Scan for the cell matching the given text and deliver its (X, Y) coordinate at center. 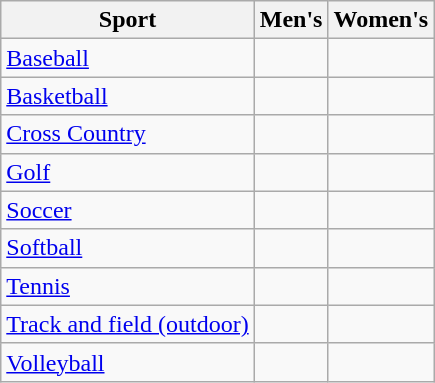
Soccer (128, 210)
Cross Country (128, 134)
Volleyball (128, 362)
Softball (128, 248)
Track and field (outdoor) (128, 324)
Baseball (128, 58)
Women's (381, 20)
Golf (128, 172)
Sport (128, 20)
Tennis (128, 286)
Men's (291, 20)
Basketball (128, 96)
